Detect which cell encompasses the target text, then output its (X, Y) center coordinate. 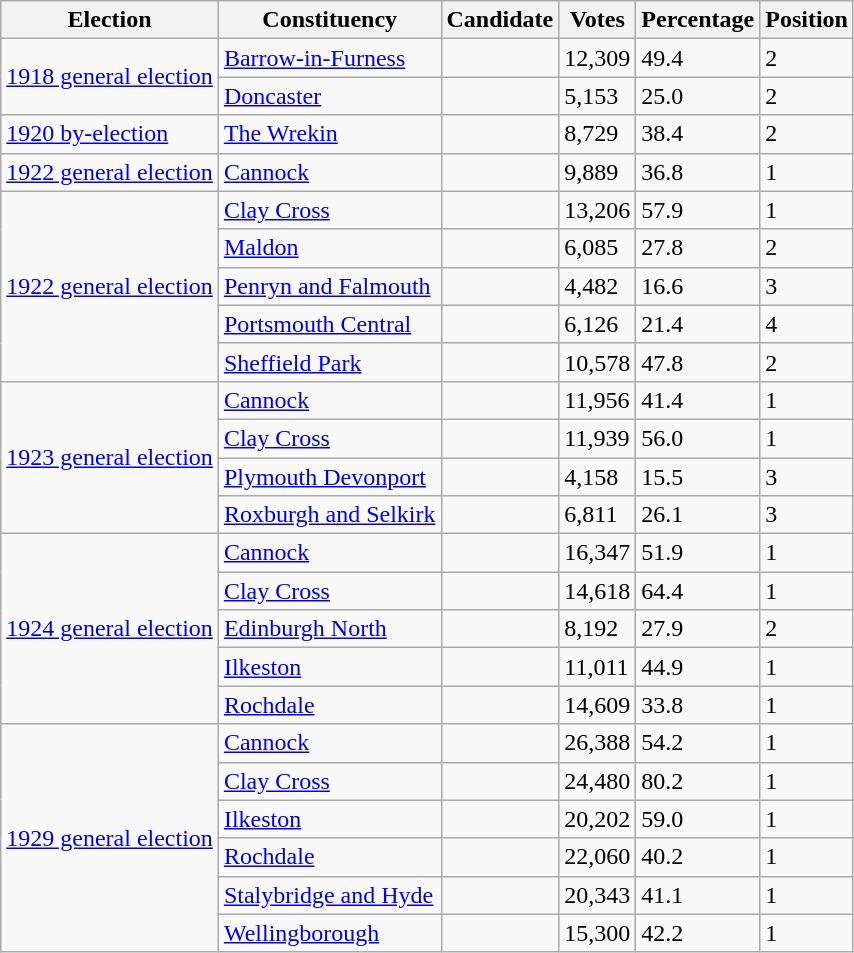
1923 general election (110, 457)
16,347 (598, 553)
6,811 (598, 515)
8,192 (598, 629)
54.2 (698, 743)
44.9 (698, 667)
20,343 (598, 895)
15,300 (598, 933)
9,889 (598, 172)
1918 general election (110, 77)
Roxburgh and Selkirk (330, 515)
10,578 (598, 362)
24,480 (598, 781)
41.1 (698, 895)
64.4 (698, 591)
1929 general election (110, 838)
21.4 (698, 324)
Stalybridge and Hyde (330, 895)
12,309 (598, 58)
Maldon (330, 248)
38.4 (698, 134)
Barrow-in-Furness (330, 58)
4 (807, 324)
47.8 (698, 362)
Election (110, 20)
1924 general election (110, 629)
11,011 (598, 667)
27.9 (698, 629)
Position (807, 20)
40.2 (698, 857)
Constituency (330, 20)
Penryn and Falmouth (330, 286)
5,153 (598, 96)
27.8 (698, 248)
Doncaster (330, 96)
22,060 (598, 857)
6,126 (598, 324)
57.9 (698, 210)
51.9 (698, 553)
Sheffield Park (330, 362)
11,956 (598, 400)
Candidate (500, 20)
Edinburgh North (330, 629)
13,206 (598, 210)
25.0 (698, 96)
Percentage (698, 20)
33.8 (698, 705)
15.5 (698, 477)
42.2 (698, 933)
26,388 (598, 743)
4,158 (598, 477)
Wellingborough (330, 933)
11,939 (598, 438)
80.2 (698, 781)
36.8 (698, 172)
16.6 (698, 286)
6,085 (598, 248)
1920 by-election (110, 134)
8,729 (598, 134)
The Wrekin (330, 134)
41.4 (698, 400)
Votes (598, 20)
Plymouth Devonport (330, 477)
20,202 (598, 819)
Portsmouth Central (330, 324)
4,482 (598, 286)
56.0 (698, 438)
49.4 (698, 58)
14,618 (598, 591)
14,609 (598, 705)
59.0 (698, 819)
26.1 (698, 515)
